Return [x, y] of the center of cell containing provided text 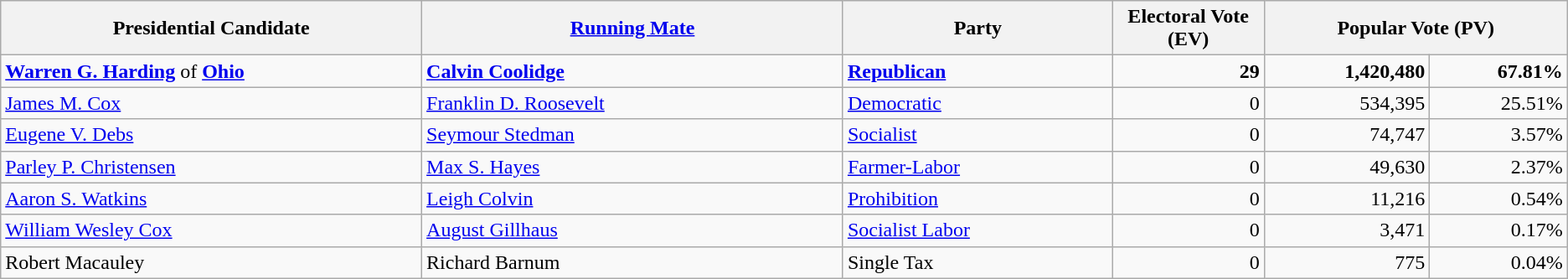
August Gillhaus [633, 230]
Socialist Labor [977, 230]
Single Tax [977, 262]
Seymour Stedman [633, 135]
Presidential Candidate [211, 28]
Aaron S. Watkins [211, 199]
Leigh Colvin [633, 199]
Socialist [977, 135]
Calvin Coolidge [633, 71]
Parley P. Christensen [211, 167]
25.51% [1498, 103]
Franklin D. Roosevelt [633, 103]
0.54% [1498, 199]
Running Mate [633, 28]
29 [1188, 71]
2.37% [1498, 167]
1,420,480 [1347, 71]
11,216 [1347, 199]
Eugene V. Debs [211, 135]
775 [1347, 262]
Democratic [977, 103]
James M. Cox [211, 103]
74,747 [1347, 135]
49,630 [1347, 167]
Robert Macauley [211, 262]
William Wesley Cox [211, 230]
Warren G. Harding of Ohio [211, 71]
Farmer-Labor [977, 167]
Electoral Vote (EV) [1188, 28]
Republican [977, 71]
67.81% [1498, 71]
0.04% [1498, 262]
Richard Barnum [633, 262]
Popular Vote (PV) [1416, 28]
Max S. Hayes [633, 167]
Prohibition [977, 199]
3,471 [1347, 230]
0.17% [1498, 230]
534,395 [1347, 103]
Party [977, 28]
3.57% [1498, 135]
